Pinpoint the cell where the given text exists, returning its (x, y) midpoint coordinate. 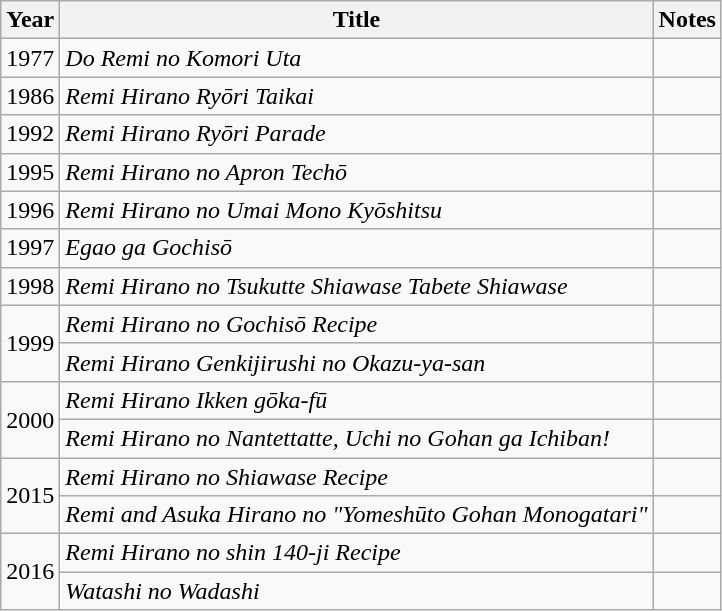
Remi Hirano Ryōri Parade (356, 134)
Remi and Asuka Hirano no "Yomeshūto Gohan Monogatari" (356, 515)
Remi Hirano no shin 140-ji Recipe (356, 553)
1977 (30, 58)
Title (356, 20)
2000 (30, 419)
Remi Hirano no Tsukutte Shiawase Tabete Shiawase (356, 286)
1986 (30, 96)
1995 (30, 172)
Egao ga Gochisō (356, 248)
Remi Hirano Ryōri Taikai (356, 96)
Remi Hirano Genkijirushi no Okazu-ya-san (356, 362)
1999 (30, 343)
Remi Hirano no Shiawase Recipe (356, 477)
Remi Hirano no Apron Techō (356, 172)
1997 (30, 248)
Notes (687, 20)
Do Remi no Komori Uta (356, 58)
2015 (30, 496)
1992 (30, 134)
Remi Hirano Ikken gōka-fū (356, 400)
Remi Hirano no Nantettatte, Uchi no Gohan ga Ichiban! (356, 438)
1998 (30, 286)
Year (30, 20)
Remi Hirano no Umai Mono Kyōshitsu (356, 210)
Remi Hirano no Gochisō Recipe (356, 324)
1996 (30, 210)
Watashi no Wadashi (356, 591)
2016 (30, 572)
